Provide the [x, y] coordinate of the cell's center where the given text is located.  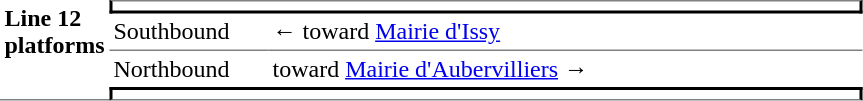
← toward Mairie d'Issy [565, 33]
Southbound [188, 33]
Line 12 platforms [54, 50]
Northbound [188, 69]
toward Mairie d'Aubervilliers → [565, 69]
